Scan for the cell matching the given text and deliver its [x, y] coordinate at center. 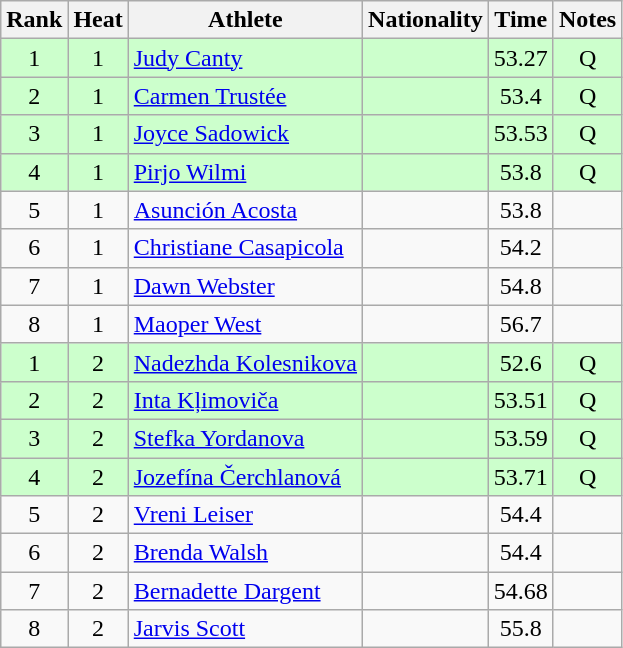
Inta Kļimoviča [245, 400]
53.71 [520, 477]
Bernadette Dargent [245, 591]
Brenda Walsh [245, 553]
54.2 [520, 248]
54.8 [520, 286]
Nationality [426, 20]
Jozefína Čerchlanová [245, 477]
Time [520, 20]
Maoper West [245, 324]
Asunción Acosta [245, 210]
53.59 [520, 438]
Stefka Yordanova [245, 438]
Jarvis Scott [245, 629]
53.51 [520, 400]
Carmen Trustée [245, 96]
52.6 [520, 362]
Rank [34, 20]
Notes [587, 20]
Pirjo Wilmi [245, 172]
Vreni Leiser [245, 515]
54.68 [520, 591]
Joyce Sadowick [245, 134]
Nadezhda Kolesnikova [245, 362]
55.8 [520, 629]
53.53 [520, 134]
Judy Canty [245, 58]
53.27 [520, 58]
56.7 [520, 324]
Christiane Casapicola [245, 248]
53.4 [520, 96]
Heat [98, 20]
Athlete [245, 20]
Dawn Webster [245, 286]
